Determine the (X, Y) coordinate at the center of the cell enclosing the given text.  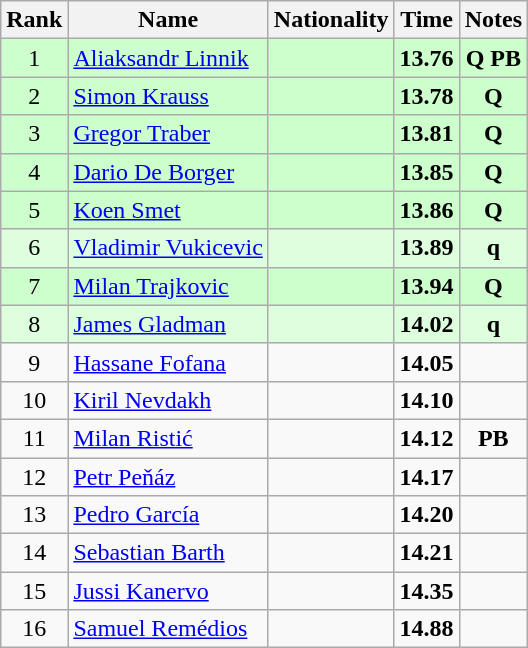
Petr Peňáz (168, 477)
16 (34, 629)
Milan Ristić (168, 438)
13.76 (426, 58)
Name (168, 20)
Dario De Borger (168, 172)
Pedro García (168, 515)
Hassane Fofana (168, 362)
13.94 (426, 286)
14 (34, 553)
Samuel Remédios (168, 629)
Sebastian Barth (168, 553)
4 (34, 172)
14.02 (426, 324)
Q PB (493, 58)
13.86 (426, 210)
14.88 (426, 629)
14.10 (426, 400)
Time (426, 20)
James Gladman (168, 324)
15 (34, 591)
14.12 (426, 438)
13.81 (426, 134)
3 (34, 134)
13.85 (426, 172)
7 (34, 286)
8 (34, 324)
13 (34, 515)
13.89 (426, 248)
2 (34, 96)
14.20 (426, 515)
11 (34, 438)
Kiril Nevdakh (168, 400)
10 (34, 400)
Nationality (331, 20)
13.78 (426, 96)
Jussi Kanervo (168, 591)
9 (34, 362)
Rank (34, 20)
Vladimir Vukicevic (168, 248)
1 (34, 58)
14.05 (426, 362)
PB (493, 438)
Simon Krauss (168, 96)
14.17 (426, 477)
Koen Smet (168, 210)
Gregor Traber (168, 134)
6 (34, 248)
14.35 (426, 591)
14.21 (426, 553)
Milan Trajkovic (168, 286)
5 (34, 210)
Notes (493, 20)
Aliaksandr Linnik (168, 58)
12 (34, 477)
